Find where the given text appears and provide that cell's center as (X, Y) coordinate. 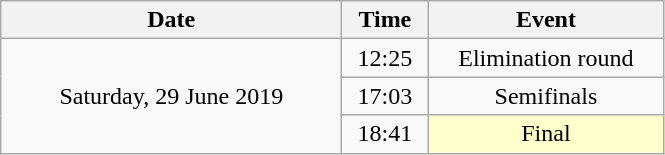
Date (172, 20)
Semifinals (546, 96)
17:03 (385, 96)
Event (546, 20)
Saturday, 29 June 2019 (172, 96)
12:25 (385, 58)
Time (385, 20)
Elimination round (546, 58)
18:41 (385, 134)
Final (546, 134)
